Locate the cell with the specified text and output its [X, Y] center coordinate. 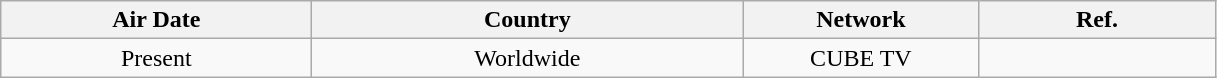
Ref. [1097, 20]
Present [156, 58]
Network [861, 20]
Air Date [156, 20]
CUBE TV [861, 58]
Worldwide [528, 58]
Country [528, 20]
